From the cell containing the given text, extract its center point as [x, y] coordinate. 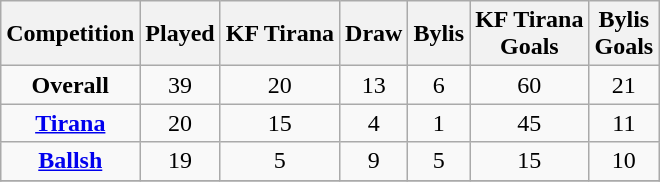
Tirana [70, 123]
Ballsh [70, 161]
Draw [374, 34]
9 [374, 161]
Bylis Goals [624, 34]
21 [624, 85]
39 [180, 85]
4 [374, 123]
KF Tirana [280, 34]
60 [530, 85]
6 [439, 85]
19 [180, 161]
KF Tirana Goals [530, 34]
13 [374, 85]
45 [530, 123]
Overall [70, 85]
1 [439, 123]
Competition [70, 34]
11 [624, 123]
Bylis [439, 34]
Played [180, 34]
10 [624, 161]
